Detect which cell encompasses the target text, then output its (X, Y) center coordinate. 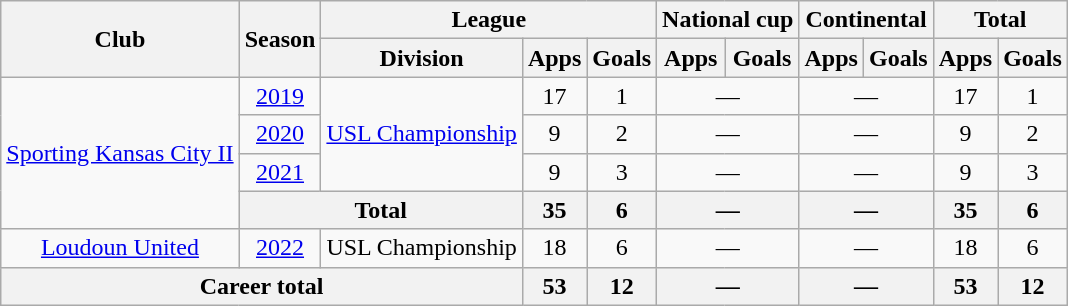
Division (422, 58)
League (489, 20)
2021 (280, 172)
Continental (866, 20)
Career total (262, 286)
Season (280, 39)
2022 (280, 248)
2019 (280, 96)
2020 (280, 134)
Club (120, 39)
Sporting Kansas City II (120, 153)
Loudoun United (120, 248)
National cup (728, 20)
